Return (x, y) of the center of cell containing provided text 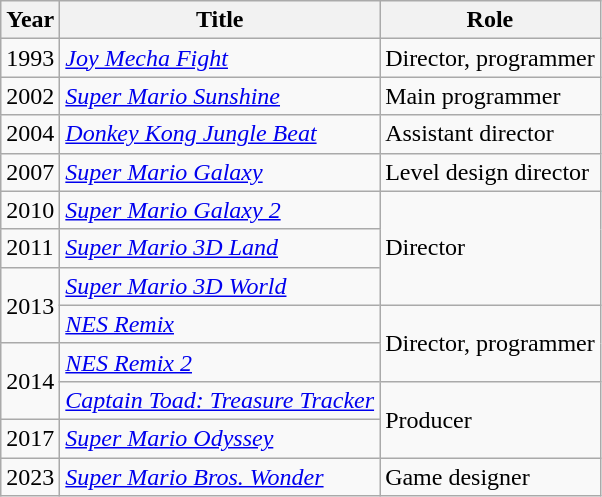
Super Mario Sunshine (220, 96)
Captain Toad: Treasure Tracker (220, 400)
Level design director (490, 172)
Joy Mecha Fight (220, 58)
NES Remix (220, 324)
Super Mario Odyssey (220, 438)
Super Mario Galaxy (220, 172)
Director (490, 248)
1993 (30, 58)
2017 (30, 438)
2004 (30, 134)
Role (490, 20)
Main programmer (490, 96)
Super Mario 3D World (220, 286)
2002 (30, 96)
Title (220, 20)
Super Mario Bros. Wonder (220, 477)
Game designer (490, 477)
2007 (30, 172)
Producer (490, 419)
2010 (30, 210)
Year (30, 20)
Assistant director (490, 134)
Super Mario Galaxy 2 (220, 210)
2023 (30, 477)
2014 (30, 381)
Donkey Kong Jungle Beat (220, 134)
2011 (30, 248)
Super Mario 3D Land (220, 248)
NES Remix 2 (220, 362)
2013 (30, 305)
